Return the [X, Y] coordinate for the center point of the cell that contains the specified text.  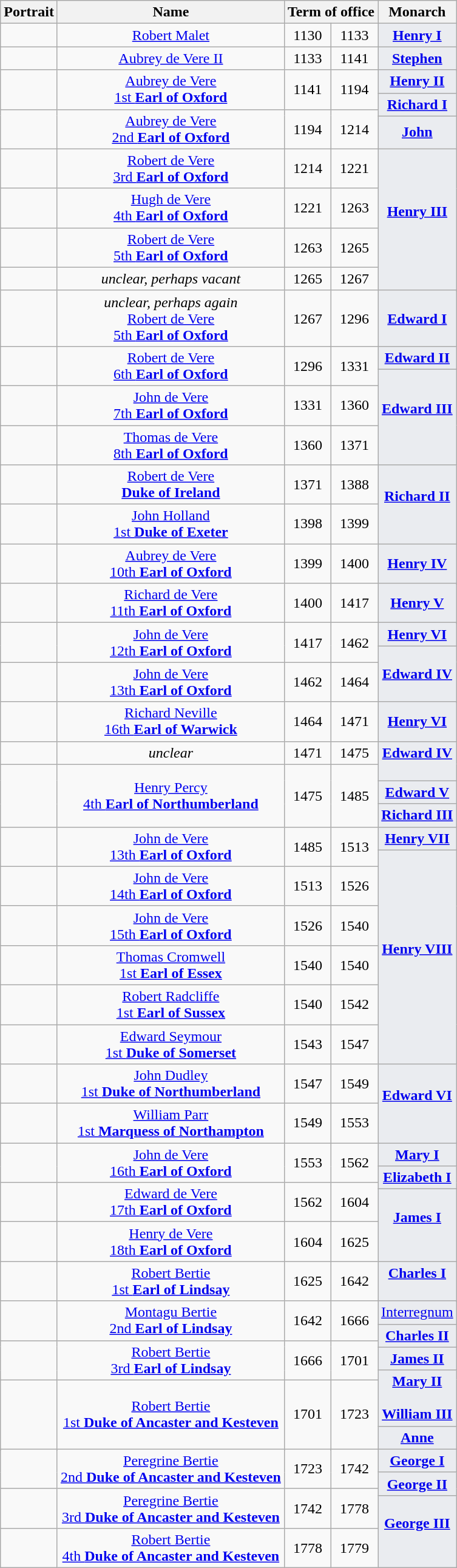
John Holland1st Duke of Exeter [171, 524]
James I [417, 1225]
George I [417, 1461]
1130 [307, 35]
Edward VI [417, 1104]
Term of office [331, 12]
Monarch [417, 12]
Henry III [417, 220]
George II [417, 1484]
Peregrine Bertie2nd Duke of Ancaster and Kesteven [171, 1469]
John de Vere12th Earl of Oxford [171, 642]
Richard Neville16th Earl of Warwick [171, 721]
Aubrey de Vere1st Earl of Oxford [171, 90]
Stephen [417, 58]
Montagu Bertie2nd Earl of Lindsay [171, 1321]
Portrait [29, 12]
1779 [354, 1548]
Henry VII [417, 838]
George III [417, 1531]
Robert Bertie1st Earl of Lindsay [171, 1281]
Henry II [417, 81]
Aubrey de Vere II [171, 58]
Robert de Vere5th Earl of Oxford [171, 248]
1398 [307, 524]
unclear, perhaps vacant [171, 279]
Edward II [417, 358]
Edward III [417, 416]
unclear, perhaps againRobert de Vere5th Earl of Oxford [171, 318]
Peregrine Bertie3rd Duke of Ancaster and Kesteven [171, 1508]
Henry VIII [417, 957]
1543 [307, 1044]
Henry de Vere18th Earl of Oxford [171, 1242]
Robert de VereDuke of Ireland [171, 484]
1542 [354, 1004]
Edward I [417, 318]
Mary I [417, 1155]
Henry V [417, 603]
Richard de Vere11th Earl of Oxford [171, 603]
James II [417, 1359]
Richard I [417, 104]
Name [171, 12]
unclear [171, 753]
Robert Radcliffe1st Earl of Sussex [171, 1004]
Edward Seymour1st Duke of Somerset [171, 1044]
Henry I [417, 35]
Hugh de Vere4th Earl of Oxford [171, 208]
Robert de Vere6th Earl of Oxford [171, 365]
Henry IV [417, 563]
Thomas Cromwell1st Earl of Essex [171, 965]
Robert Malet [171, 35]
1388 [354, 484]
Edward de Vere17th Earl of Oxford [171, 1202]
Edward V [417, 792]
Mary IIWilliam III [417, 1398]
Interregnum [417, 1312]
Aubrey de Vere10th Earl of Oxford [171, 563]
Anne [417, 1437]
Robert Bertie3rd Earl of Lindsay [171, 1360]
John de Vere16th Earl of Oxford [171, 1163]
Richard II [417, 504]
Elizabeth I [417, 1178]
John de Vere14th Earl of Oxford [171, 886]
Henry Percy4th Earl of Northumberland [171, 795]
John de Vere15th Earl of Oxford [171, 925]
Robert Bertie1st Duke of Ancaster and Kesteven [171, 1414]
Thomas de Vere8th Earl of Oxford [171, 444]
John de Vere7th Earl of Oxford [171, 406]
John Dudley1st Duke of Northumberland [171, 1084]
Robert de Vere3rd Earl of Oxford [171, 169]
Richard III [417, 815]
William Parr1st Marquess of Northampton [171, 1123]
Aubrey de Vere2nd Earl of Oxford [171, 129]
John [417, 132]
Charles II [417, 1336]
Charles I [417, 1281]
Robert Bertie4th Duke of Ancaster and Kesteven [171, 1548]
